Detect which cell encompasses the target text, then output its (x, y) center coordinate. 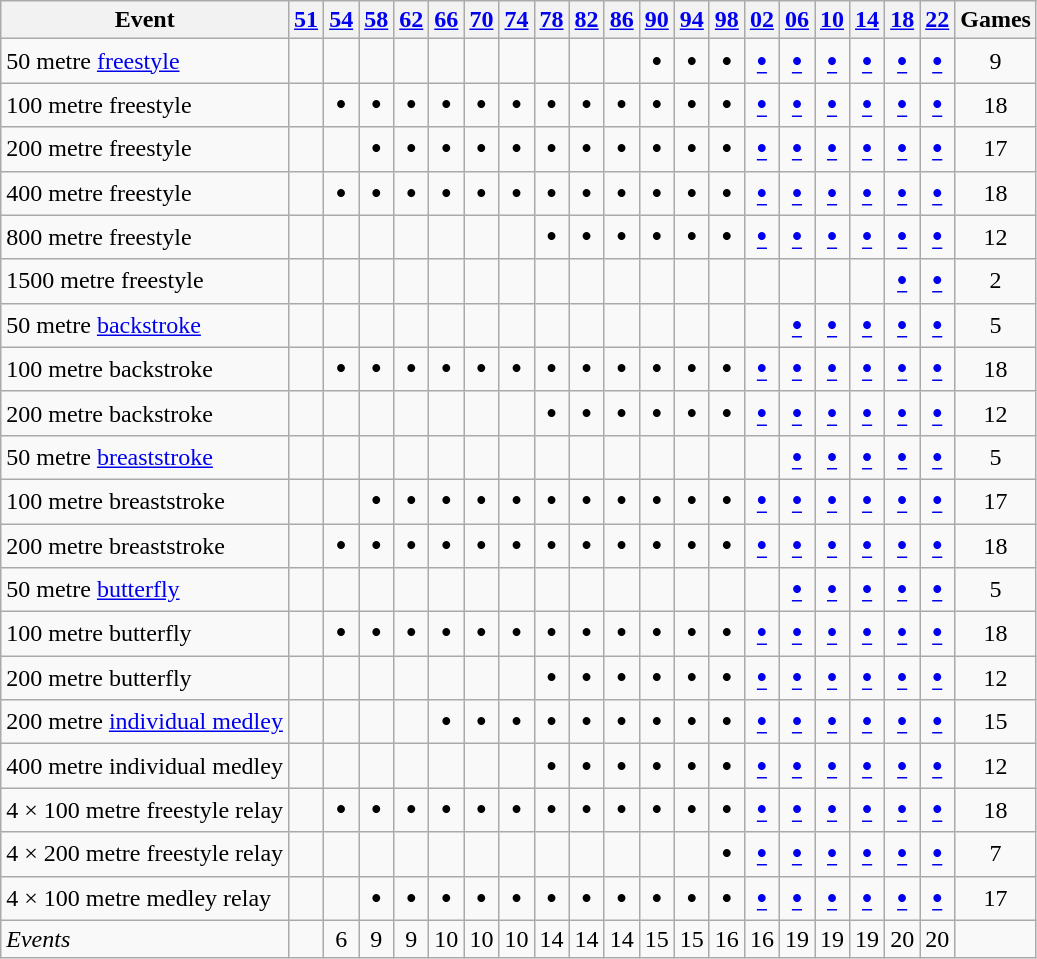
200 metre individual medley (145, 722)
400 metre individual medley (145, 766)
100 metre backstroke (145, 369)
200 metre backstroke (145, 413)
Games (996, 20)
1500 metre freestyle (145, 281)
4 × 100 metre freestyle relay (145, 810)
800 metre freestyle (145, 237)
22 (938, 20)
94 (692, 20)
100 metre butterfly (145, 634)
50 metre backstroke (145, 325)
70 (482, 20)
Event (145, 20)
50 metre breaststroke (145, 457)
6 (342, 939)
74 (516, 20)
98 (726, 20)
2 (996, 281)
06 (796, 20)
86 (622, 20)
50 metre freestyle (145, 61)
62 (412, 20)
78 (552, 20)
400 metre freestyle (145, 193)
100 metre freestyle (145, 105)
200 metre freestyle (145, 149)
82 (586, 20)
66 (446, 20)
02 (762, 20)
7 (996, 854)
100 metre breaststroke (145, 501)
51 (306, 20)
4 × 100 metre medley relay (145, 898)
54 (342, 20)
58 (376, 20)
200 metre butterfly (145, 678)
Events (145, 939)
50 metre butterfly (145, 590)
4 × 200 metre freestyle relay (145, 854)
90 (656, 20)
200 metre breaststroke (145, 546)
